Locate the cell with the specified text and output its (x, y) center coordinate. 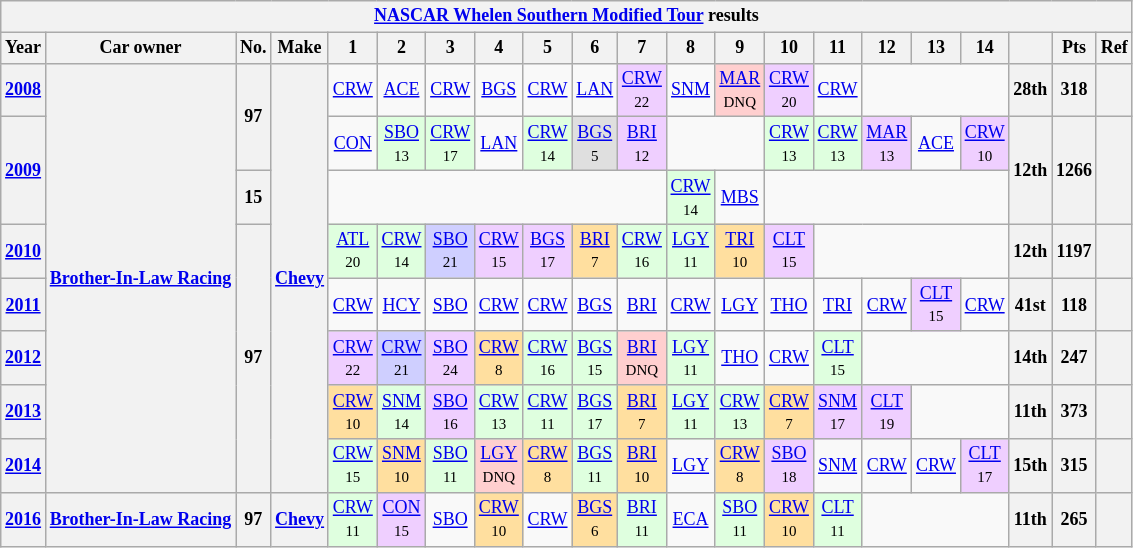
MARDNQ (740, 90)
8 (690, 48)
Pts (1074, 48)
4 (498, 48)
CON15 (402, 519)
SBO21 (450, 251)
CON (352, 144)
Make (300, 48)
2013 (24, 412)
CRW20 (790, 90)
SNM10 (402, 466)
2016 (24, 519)
ATL20 (352, 251)
SBO24 (450, 358)
BRIDNQ (642, 358)
BRI (642, 305)
CRW7 (790, 412)
CRW21 (402, 358)
MAR13 (887, 144)
CLT11 (838, 519)
247 (1074, 358)
28th (1030, 90)
TRI (838, 305)
373 (1074, 412)
Car owner (140, 48)
TRI10 (740, 251)
Ref (1114, 48)
BGS11 (595, 466)
2011 (24, 305)
2008 (24, 90)
SBO13 (402, 144)
CLT19 (887, 412)
118 (1074, 305)
SBO16 (450, 412)
1266 (1074, 170)
14 (984, 48)
BRI12 (642, 144)
15th (1030, 466)
10 (790, 48)
LGYDNQ (498, 466)
BGS6 (595, 519)
BGS5 (595, 144)
2009 (24, 170)
HCY (402, 305)
2014 (24, 466)
BGS15 (595, 358)
2010 (24, 251)
SBO18 (790, 466)
15 (254, 197)
14th (1030, 358)
BRI11 (642, 519)
Year (24, 48)
NASCAR Whelen Southern Modified Tour results (566, 16)
No. (254, 48)
7 (642, 48)
ECA (690, 519)
13 (936, 48)
315 (1074, 466)
318 (1074, 90)
2012 (24, 358)
265 (1074, 519)
SNM17 (838, 412)
1197 (1074, 251)
2 (402, 48)
3 (450, 48)
MBS (740, 197)
BRI10 (642, 466)
1 (352, 48)
6 (595, 48)
41st (1030, 305)
CRW17 (450, 144)
5 (548, 48)
SNM14 (402, 412)
9 (740, 48)
11 (838, 48)
CLT17 (984, 466)
12 (887, 48)
